Search for the cell housing the specified text and yield its [X, Y] center coordinate. 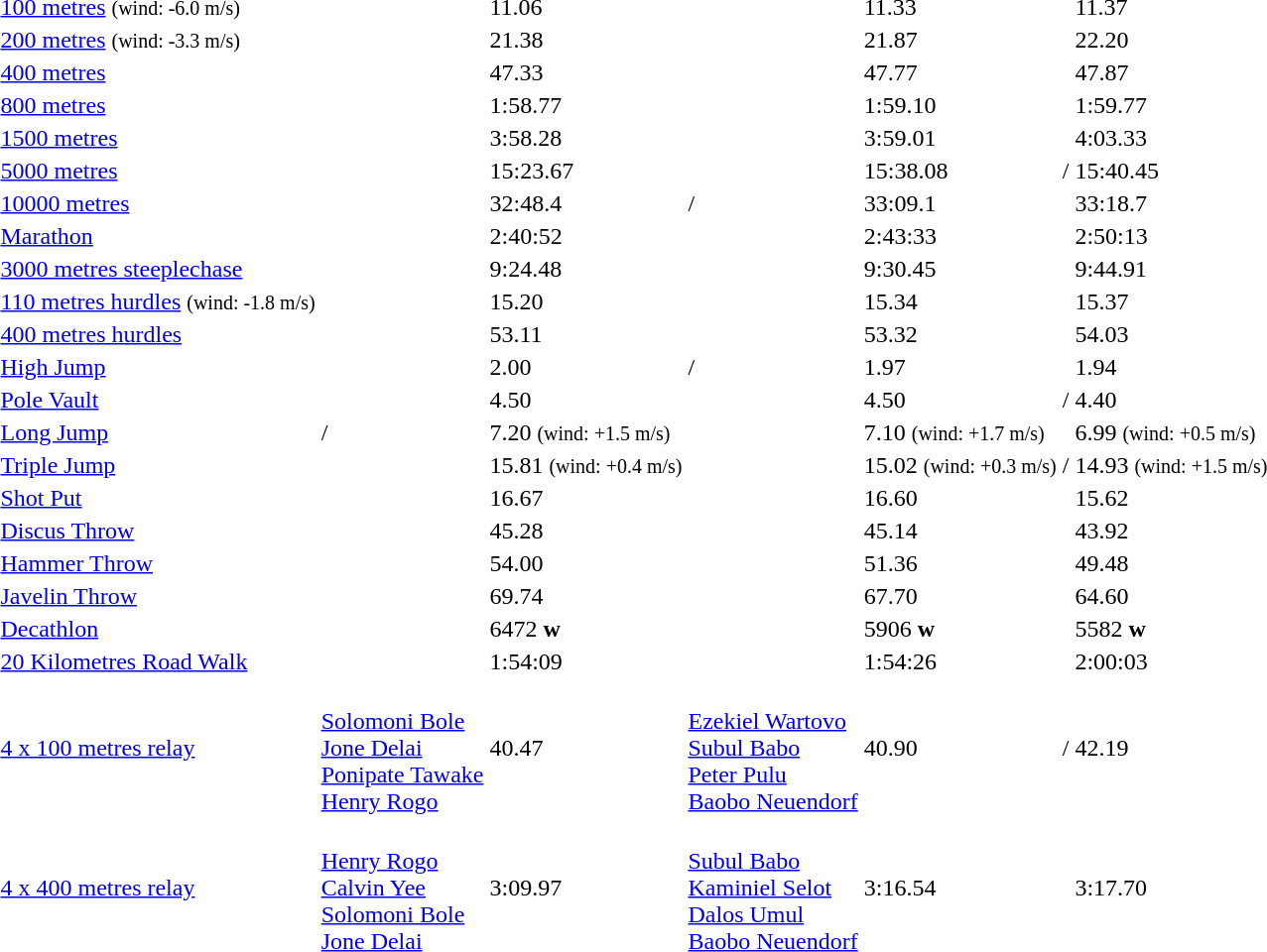
47.33 [585, 72]
45.14 [960, 531]
53.32 [960, 334]
6472 w [585, 629]
15:38.08 [960, 171]
47.77 [960, 72]
2:40:52 [585, 236]
2:43:33 [960, 236]
32:48.4 [585, 203]
3:58.28 [585, 138]
15.34 [960, 301]
15.20 [585, 301]
2.00 [585, 367]
67.70 [960, 596]
40.47 [585, 748]
53.11 [585, 334]
15.81 (wind: +0.4 m/s) [585, 465]
40.90 [960, 748]
69.74 [585, 596]
33:09.1 [960, 203]
16.60 [960, 498]
Ezekiel Wartovo Subul Babo Peter Pulu Baobo Neuendorf [773, 748]
9:30.45 [960, 269]
3:59.01 [960, 138]
Solomoni Bole Jone Delai Ponipate Tawake Henry Rogo [403, 748]
7.20 (wind: +1.5 m/s) [585, 432]
1:54:09 [585, 661]
21.38 [585, 40]
21.87 [960, 40]
54.00 [585, 563]
15:23.67 [585, 171]
5906 w [960, 629]
1:58.77 [585, 105]
51.36 [960, 563]
9:24.48 [585, 269]
7.10 (wind: +1.7 m/s) [960, 432]
1:54:26 [960, 661]
45.28 [585, 531]
15.02 (wind: +0.3 m/s) [960, 465]
16.67 [585, 498]
1.97 [960, 367]
1:59.10 [960, 105]
